From the cell containing the given text, extract its center point as [X, Y] coordinate. 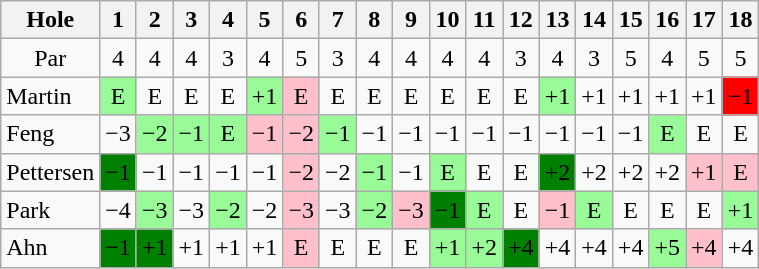
Ahn [50, 248]
2 [154, 20]
6 [302, 20]
7 [338, 20]
−4 [118, 210]
Pettersen [50, 172]
Martin [50, 96]
+5 [668, 248]
15 [630, 20]
Hole [50, 20]
14 [594, 20]
9 [412, 20]
8 [374, 20]
16 [668, 20]
Park [50, 210]
Par [50, 58]
11 [484, 20]
17 [704, 20]
12 [520, 20]
10 [448, 20]
13 [558, 20]
Feng [50, 134]
1 [118, 20]
18 [740, 20]
